Pinpoint the cell where the given text exists, returning its (x, y) midpoint coordinate. 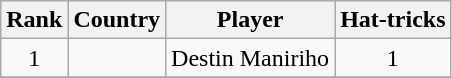
Player (250, 20)
Rank (34, 20)
Hat-tricks (393, 20)
Country (117, 20)
Destin Maniriho (250, 58)
